For the text-containing cell, return its midpoint in [x, y] coordinate format. 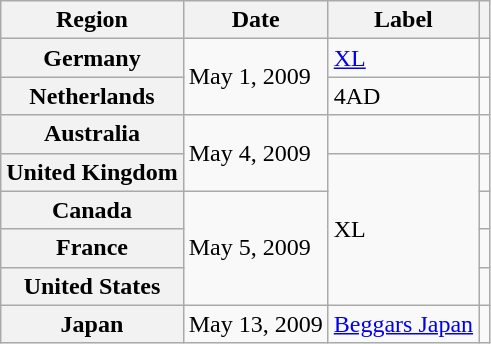
Canada [92, 210]
Australia [92, 134]
Netherlands [92, 96]
Beggars Japan [403, 324]
France [92, 248]
Label [403, 20]
Japan [92, 324]
Date [256, 20]
4AD [403, 96]
Germany [92, 58]
Region [92, 20]
May 1, 2009 [256, 77]
May 5, 2009 [256, 248]
United Kingdom [92, 172]
May 4, 2009 [256, 153]
United States [92, 286]
May 13, 2009 [256, 324]
